Extract the (X, Y) coordinate from the center of the cell holding the provided text.  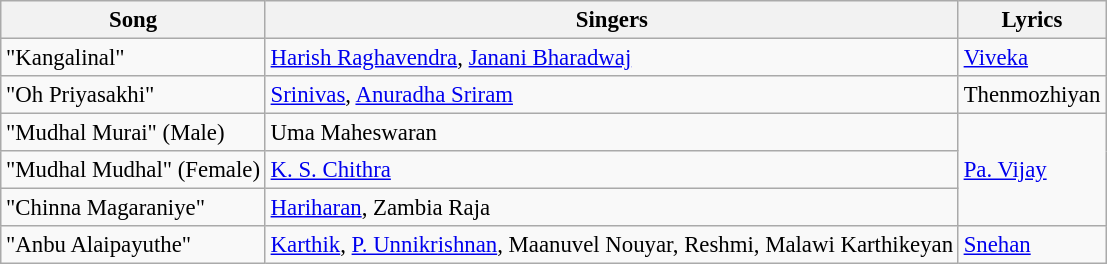
"Anbu Alaipayuthe" (134, 245)
Lyrics (1032, 20)
"Mudhal Murai" (Male) (134, 133)
Snehan (1032, 245)
Singers (612, 20)
Pa. Vijay (1032, 170)
Thenmozhiyan (1032, 95)
Srinivas, Anuradha Sriram (612, 95)
"Oh Priyasakhi" (134, 95)
Viveka (1032, 58)
Karthik, P. Unnikrishnan, Maanuvel Nouyar, Reshmi, Malawi Karthikeyan (612, 245)
"Chinna Magaraniye" (134, 208)
Hariharan, Zambia Raja (612, 208)
Song (134, 20)
Harish Raghavendra, Janani Bharadwaj (612, 58)
"Kangalinal" (134, 58)
K. S. Chithra (612, 170)
Uma Maheswaran (612, 133)
"Mudhal Mudhal" (Female) (134, 170)
